Capture the cell that displays the provided text and extract its (x, y) central coordinate. 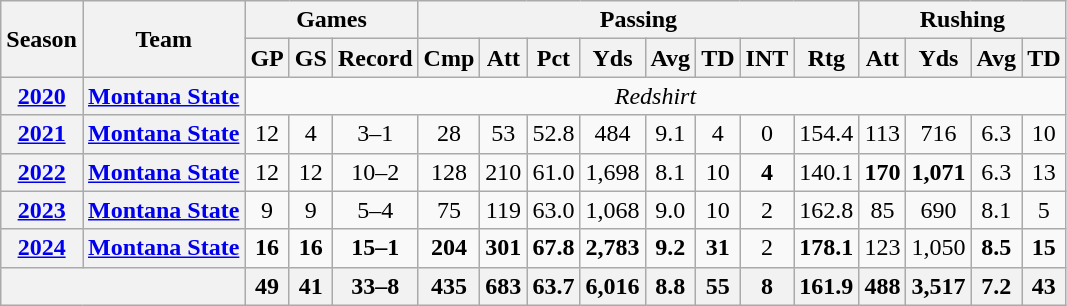
0 (767, 134)
61.0 (554, 172)
Rtg (826, 58)
Games (332, 20)
55 (718, 286)
162.8 (826, 210)
488 (882, 286)
52.8 (554, 134)
3,517 (938, 286)
31 (718, 248)
15 (1044, 248)
67.8 (554, 248)
33–8 (375, 286)
2022 (42, 172)
204 (449, 248)
716 (938, 134)
GP (267, 58)
5–4 (375, 210)
INT (767, 58)
5 (1044, 210)
85 (882, 210)
9.2 (670, 248)
140.1 (826, 172)
63.0 (554, 210)
Rushing (962, 20)
15–1 (375, 248)
9.1 (670, 134)
7.2 (996, 286)
GS (310, 58)
49 (267, 286)
435 (449, 286)
Record (375, 58)
Cmp (449, 58)
1,698 (612, 172)
2024 (42, 248)
119 (504, 210)
8.5 (996, 248)
178.1 (826, 248)
Redshirt (656, 96)
Pct (554, 58)
154.4 (826, 134)
41 (310, 286)
170 (882, 172)
2023 (42, 210)
2021 (42, 134)
2020 (42, 96)
113 (882, 134)
210 (504, 172)
53 (504, 134)
13 (1044, 172)
6,016 (612, 286)
Passing (638, 20)
128 (449, 172)
484 (612, 134)
3–1 (375, 134)
Team (163, 39)
28 (449, 134)
683 (504, 286)
75 (449, 210)
1,071 (938, 172)
63.7 (554, 286)
1,050 (938, 248)
1,068 (612, 210)
Season (42, 39)
8.8 (670, 286)
2,783 (612, 248)
161.9 (826, 286)
10–2 (375, 172)
301 (504, 248)
9.0 (670, 210)
8 (767, 286)
123 (882, 248)
690 (938, 210)
43 (1044, 286)
